Determine the [x, y] coordinate at the center of the cell enclosing the given text.  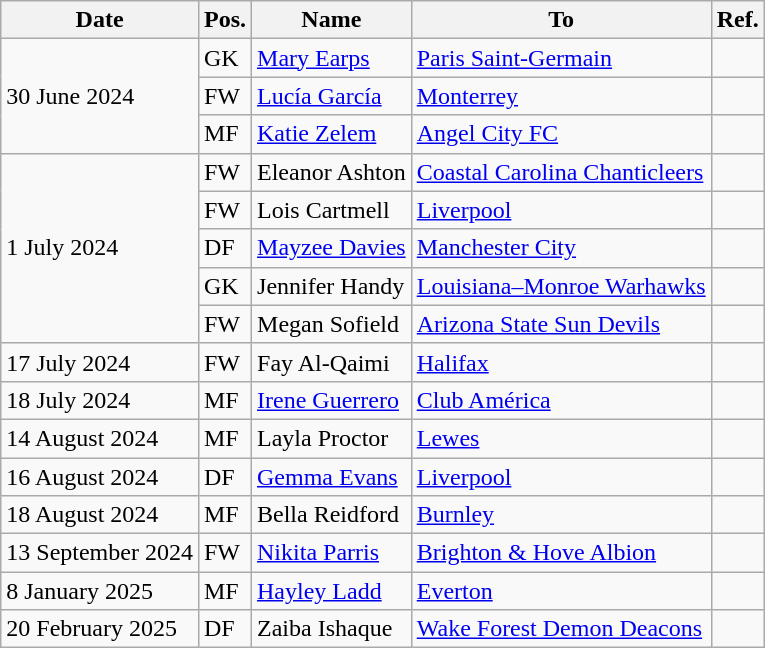
16 August 2024 [100, 477]
18 July 2024 [100, 400]
Halifax [561, 362]
Eleanor Ashton [332, 172]
Everton [561, 591]
To [561, 20]
Lucía García [332, 96]
Ref. [738, 20]
Jennifer Handy [332, 286]
20 February 2025 [100, 629]
Mary Earps [332, 58]
Manchester City [561, 248]
Angel City FC [561, 134]
Layla Proctor [332, 438]
Burnley [561, 515]
Monterrey [561, 96]
1 July 2024 [100, 248]
Bella Reidford [332, 515]
30 June 2024 [100, 96]
Paris Saint-Germain [561, 58]
Coastal Carolina Chanticleers [561, 172]
Brighton & Hove Albion [561, 553]
Katie Zelem [332, 134]
Mayzee Davies [332, 248]
13 September 2024 [100, 553]
Name [332, 20]
Nikita Parris [332, 553]
Lois Cartmell [332, 210]
Pos. [224, 20]
14 August 2024 [100, 438]
Megan Sofield [332, 324]
Club América [561, 400]
Gemma Evans [332, 477]
Irene Guerrero [332, 400]
17 July 2024 [100, 362]
Wake Forest Demon Deacons [561, 629]
Lewes [561, 438]
Date [100, 20]
18 August 2024 [100, 515]
Hayley Ladd [332, 591]
Zaiba Ishaque [332, 629]
Louisiana–Monroe Warhawks [561, 286]
Fay Al-Qaimi [332, 362]
Arizona State Sun Devils [561, 324]
8 January 2025 [100, 591]
